Find where the given text appears and provide that cell's center as [x, y] coordinate. 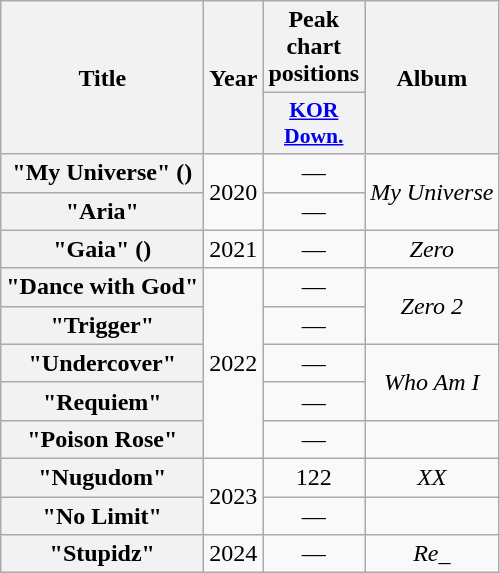
My Universe [432, 192]
"Stupidz" [102, 554]
"Requiem" [102, 401]
Zero 2 [432, 306]
Who Am I [432, 382]
"Gaia" () [102, 249]
"Poison Rose" [102, 439]
2020 [234, 192]
Zero [432, 249]
"Undercover" [102, 363]
"Nugudom" [102, 477]
"No Limit" [102, 515]
2024 [234, 554]
"Trigger" [102, 325]
Re_ [432, 554]
2022 [234, 363]
Title [102, 78]
"Aria" [102, 211]
KORDown. [314, 124]
2023 [234, 496]
Year [234, 78]
"Dance with God" [102, 287]
Album [432, 78]
Peak chart positions [314, 47]
2021 [234, 249]
122 [314, 477]
XX [432, 477]
"My Universe" () [102, 173]
